Extract the (x, y) coordinate from the center of the cell holding the provided text.  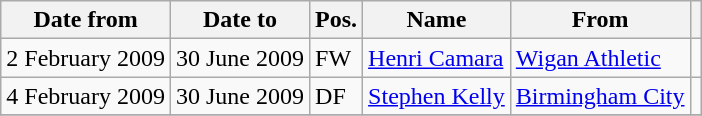
DF (336, 96)
Stephen Kelly (437, 96)
FW (336, 58)
Date from (86, 20)
Pos. (336, 20)
Henri Camara (437, 58)
Wigan Athletic (600, 58)
From (600, 20)
4 February 2009 (86, 96)
2 February 2009 (86, 58)
Name (437, 20)
Birmingham City (600, 96)
Date to (240, 20)
